Scan for the cell matching the given text and deliver its [X, Y] coordinate at center. 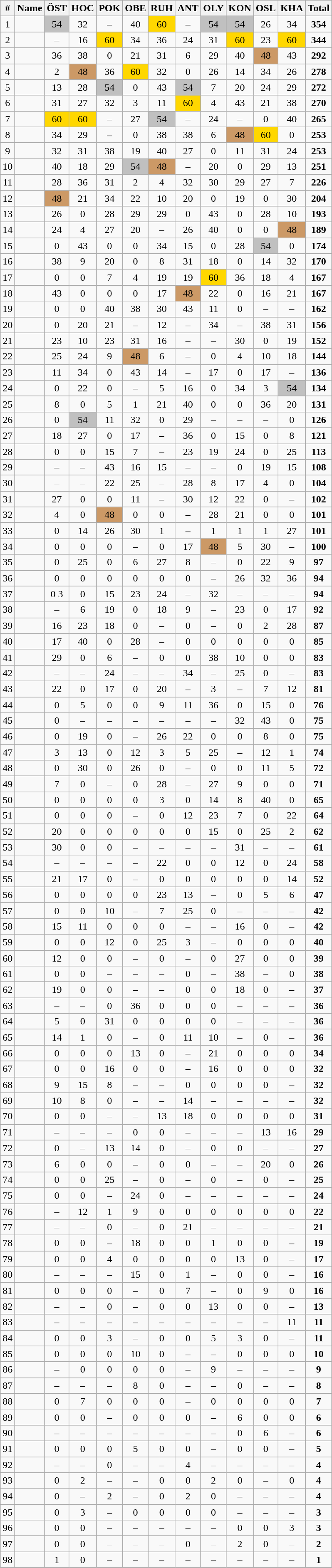
82 [7, 1306]
156 [319, 325]
131 [319, 404]
79 [7, 1259]
95 [7, 1512]
63 [7, 1006]
44 [7, 705]
90 [7, 1433]
ÖST [57, 8]
51 [7, 816]
67 [7, 1069]
152 [319, 341]
57 [7, 910]
Name [30, 8]
193 [319, 214]
Total [319, 8]
251 [319, 166]
35 [7, 562]
89 [7, 1417]
0 3 [57, 594]
121 [319, 435]
272 [319, 87]
RUH [162, 8]
53 [7, 847]
344 [319, 40]
93 [7, 1481]
# [7, 8]
50 [7, 800]
33 [7, 531]
108 [319, 467]
78 [7, 1243]
84 [7, 1338]
HOC [83, 8]
102 [319, 499]
88 [7, 1401]
59 [7, 942]
66 [7, 1053]
170 [319, 262]
134 [319, 388]
45 [7, 721]
55 [7, 879]
56 [7, 895]
80 [7, 1275]
162 [319, 309]
104 [319, 483]
91 [7, 1449]
226 [319, 182]
86 [7, 1370]
278 [319, 72]
98 [7, 1560]
100 [319, 547]
70 [7, 1116]
ANT [188, 8]
77 [7, 1227]
KHA [292, 8]
OLY [214, 8]
189 [319, 230]
73 [7, 1164]
204 [319, 198]
354 [319, 24]
KON [240, 8]
174 [319, 246]
49 [7, 784]
270 [319, 103]
41 [7, 657]
96 [7, 1528]
136 [319, 372]
46 [7, 737]
292 [319, 56]
265 [319, 119]
68 [7, 1085]
126 [319, 420]
144 [319, 356]
OSL [265, 8]
69 [7, 1101]
113 [319, 451]
POK [110, 8]
OBE [136, 8]
